Find where the given text appears and provide that cell's center as (x, y) coordinate. 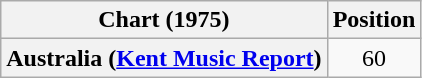
60 (374, 58)
Chart (1975) (164, 20)
Australia (Kent Music Report) (164, 58)
Position (374, 20)
